Output the [X, Y] coordinate of the center of the cell containing the given text.  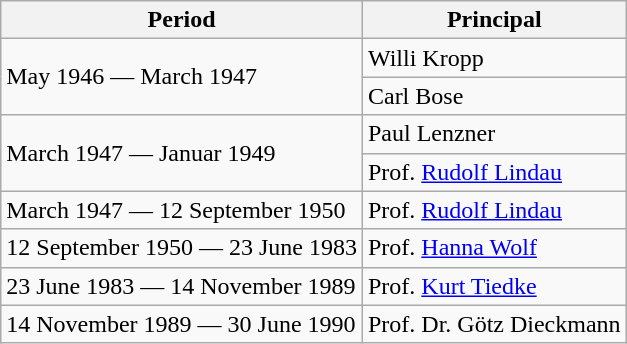
March 1947 — 12 September 1950 [182, 210]
Principal [494, 20]
Carl Bose [494, 96]
Period [182, 20]
Prof. Kurt Tiedke [494, 286]
March 1947 — Januar 1949 [182, 153]
Prof. Hanna Wolf [494, 248]
Paul Lenzner [494, 134]
23 June 1983 — 14 November 1989 [182, 286]
Willi Kropp [494, 58]
Prof. Dr. Götz Dieckmann [494, 324]
12 September 1950 — 23 June 1983 [182, 248]
May 1946 — March 1947 [182, 77]
14 November 1989 — 30 June 1990 [182, 324]
